Determine the [X, Y] coordinate at the center of the cell enclosing the given text.  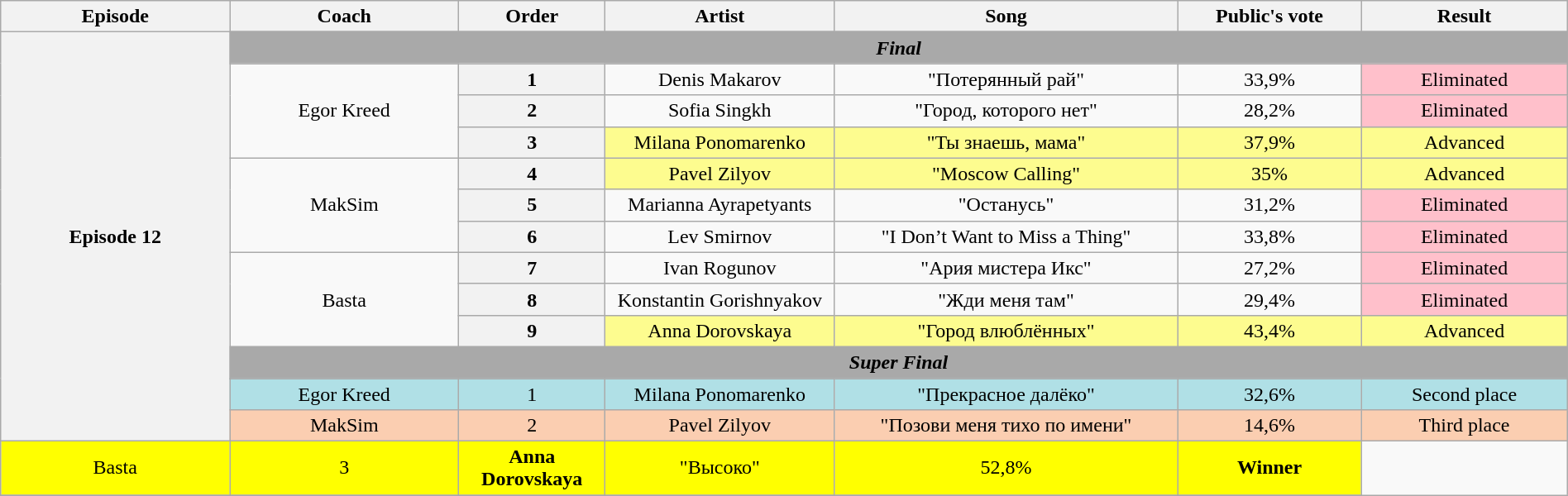
43,4% [1269, 331]
"Ты знаешь, мама" [1006, 142]
9 [533, 331]
5 [533, 205]
Coach [344, 17]
"Жди меня там" [1006, 299]
Song [1006, 17]
Super Final [899, 362]
Artist [719, 17]
Sofia Singkh [719, 111]
"Город влюблённых" [1006, 331]
"Высоко" [719, 468]
Denis Makarov [719, 79]
"Город, которого нет" [1006, 111]
Episode [116, 17]
Lev Smirnov [719, 236]
Ivan Rogunov [719, 268]
"I Don’t Want to Miss a Thing" [1006, 236]
32,6% [1269, 394]
37,9% [1269, 142]
27,2% [1269, 268]
6 [533, 236]
"Останусь" [1006, 205]
14,6% [1269, 426]
Result [1464, 17]
35% [1269, 174]
"Потерянный рай" [1006, 79]
4 [533, 174]
Konstantin Gorishnyakov [719, 299]
Third place [1464, 426]
28,2% [1269, 111]
31,2% [1269, 205]
Marianna Ayrapetyants [719, 205]
"Ария мистера Икс" [1006, 268]
52,8% [1006, 468]
"Moscow Calling" [1006, 174]
Episode 12 [116, 236]
29,4% [1269, 299]
8 [533, 299]
"Позови меня тихо по имени" [1006, 426]
33,8% [1269, 236]
Order [533, 17]
33,9% [1269, 79]
Winner [1269, 468]
7 [533, 268]
Final [899, 48]
Second place [1464, 394]
"Прекрасное далёко" [1006, 394]
Public's vote [1269, 17]
